Find where the given text appears and provide that cell's center as [X, Y] coordinate. 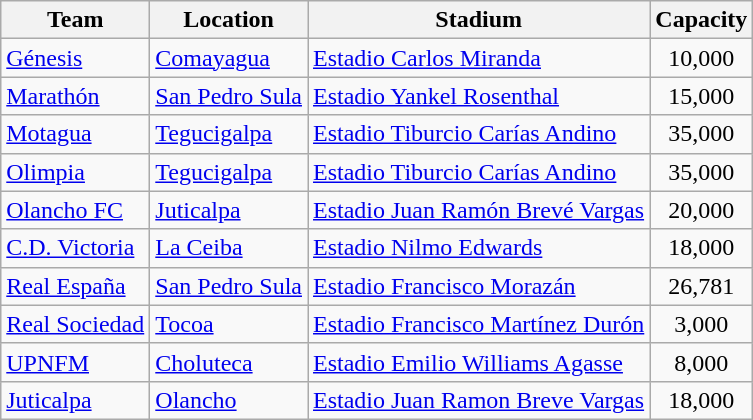
Estadio Francisco Martínez Durón [479, 324]
Stadium [479, 20]
Olancho FC [76, 210]
Estadio Juan Ramon Breve Vargas [479, 400]
Estadio Nilmo Edwards [479, 248]
Real Sociedad [76, 324]
Olimpia [76, 172]
UPNFM [76, 362]
3,000 [702, 324]
Marathón [76, 96]
Estadio Carlos Miranda [479, 58]
Motagua [76, 134]
10,000 [702, 58]
Génesis [76, 58]
8,000 [702, 362]
Estadio Francisco Morazán [479, 286]
Olancho [229, 400]
La Ceiba [229, 248]
Tocoa [229, 324]
Estadio Emilio Williams Agasse [479, 362]
Location [229, 20]
Real España [76, 286]
Estadio Juan Ramón Brevé Vargas [479, 210]
Comayagua [229, 58]
C.D. Victoria [76, 248]
Choluteca [229, 362]
15,000 [702, 96]
26,781 [702, 286]
Estadio Yankel Rosenthal [479, 96]
Team [76, 20]
20,000 [702, 210]
Capacity [702, 20]
